For the text-containing cell, return its midpoint in [X, Y] coordinate format. 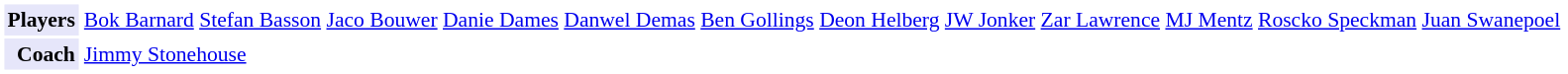
Coach [41, 54]
Players [41, 20]
Jimmy Stonehouse [822, 54]
